Return (X, Y) of the center of cell containing provided text 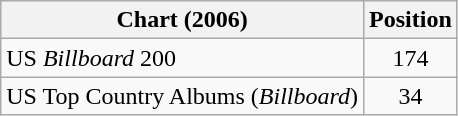
174 (411, 58)
Chart (2006) (182, 20)
Position (411, 20)
34 (411, 96)
US Top Country Albums (Billboard) (182, 96)
US Billboard 200 (182, 58)
